Determine the [X, Y] coordinate at the center of the cell enclosing the given text.  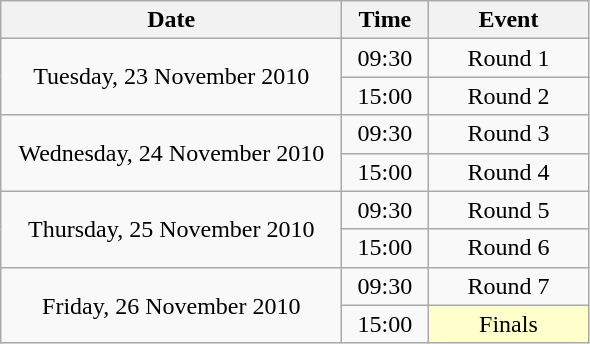
Finals [508, 324]
Date [172, 20]
Thursday, 25 November 2010 [172, 229]
Wednesday, 24 November 2010 [172, 153]
Round 6 [508, 248]
Round 2 [508, 96]
Round 3 [508, 134]
Tuesday, 23 November 2010 [172, 77]
Time [385, 20]
Round 5 [508, 210]
Round 4 [508, 172]
Event [508, 20]
Friday, 26 November 2010 [172, 305]
Round 1 [508, 58]
Round 7 [508, 286]
